Determine the (x, y) coordinate at the center of the cell enclosing the given text.  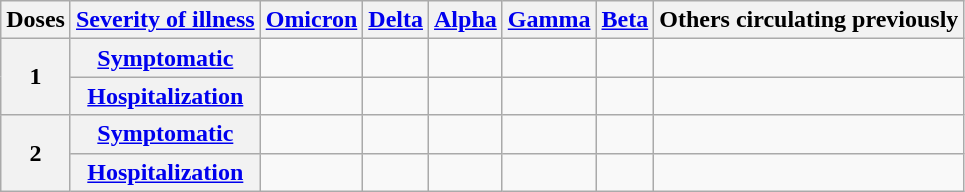
Alpha (466, 20)
Severity of illness (165, 20)
Delta (396, 20)
Others circulating previously (809, 20)
Beta (625, 20)
2 (36, 153)
Omicron (312, 20)
Doses (36, 20)
Gamma (549, 20)
1 (36, 77)
